Return [x, y] of the center of cell containing provided text 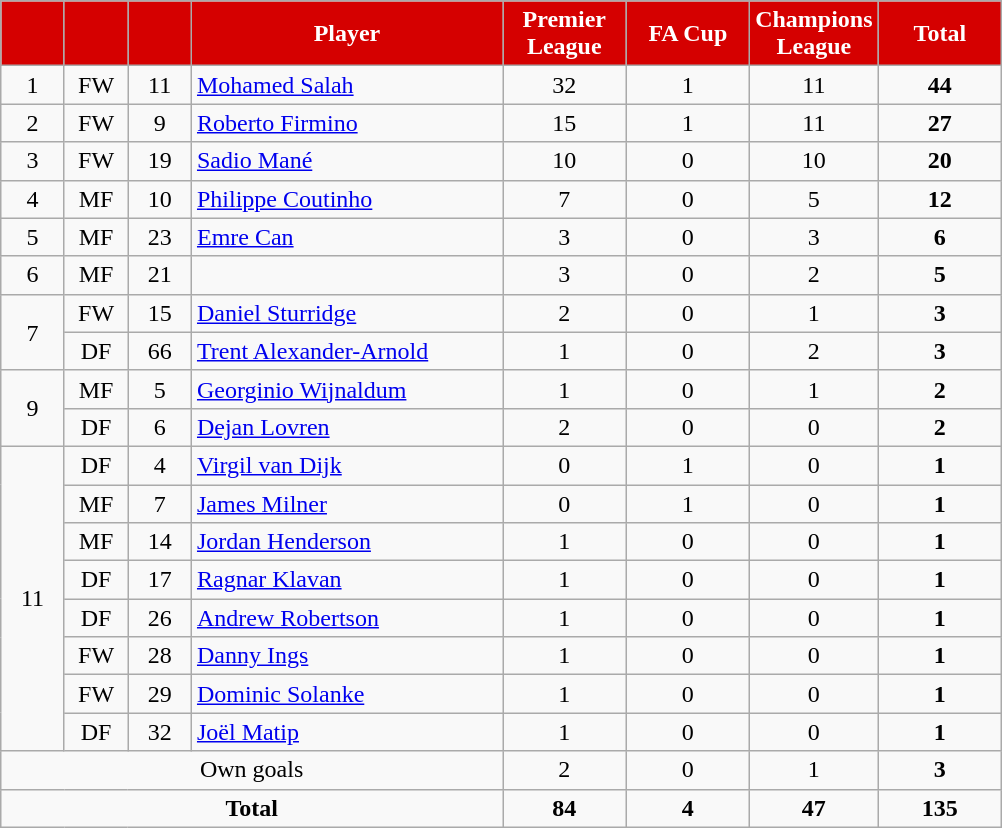
47 [814, 808]
Andrew Robertson [346, 618]
28 [160, 656]
Roberto Firmino [346, 123]
Ragnar Klavan [346, 580]
44 [940, 85]
23 [160, 237]
12 [940, 199]
James Milner [346, 503]
Premier League [564, 34]
19 [160, 161]
17 [160, 580]
27 [940, 123]
135 [940, 808]
Philippe Coutinho [346, 199]
Joël Matip [346, 732]
FA Cup [688, 34]
Sadio Mané [346, 161]
Daniel Sturridge [346, 313]
Trent Alexander-Arnold [346, 351]
84 [564, 808]
21 [160, 275]
Emre Can [346, 237]
14 [160, 542]
29 [160, 694]
26 [160, 618]
20 [940, 161]
Jordan Henderson [346, 542]
Champions League [814, 34]
Mohamed Salah [346, 85]
Own goals [252, 770]
66 [160, 351]
Dejan Lovren [346, 427]
Virgil van Dijk [346, 465]
Danny Ings [346, 656]
Player [346, 34]
Dominic Solanke [346, 694]
Georginio Wijnaldum [346, 389]
